For the text-containing cell, return its midpoint in (x, y) coordinate format. 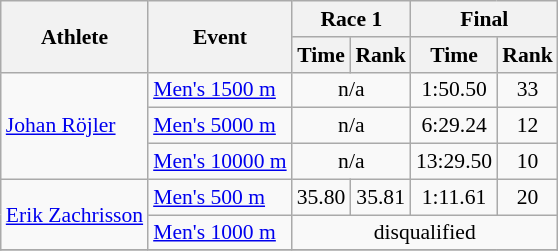
1:11.61 (454, 197)
1:50.50 (454, 90)
Men's 10000 m (220, 162)
6:29.24 (454, 126)
Race 1 (352, 19)
Men's 5000 m (220, 126)
Event (220, 36)
Men's 500 m (220, 197)
Johan Röjler (74, 126)
Men's 1000 m (220, 233)
35.80 (322, 197)
Final (484, 19)
35.81 (380, 197)
Athlete (74, 36)
20 (528, 197)
Erik Zachrisson (74, 214)
13:29.50 (454, 162)
33 (528, 90)
disqualified (425, 233)
12 (528, 126)
10 (528, 162)
Men's 1500 m (220, 90)
